Pinpoint the cell where the given text exists, returning its (X, Y) midpoint coordinate. 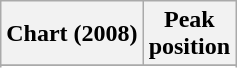
Peakposition (189, 34)
Chart (2008) (72, 34)
